Identify which cell holds the provided text, then report its (x, y) central coordinate. 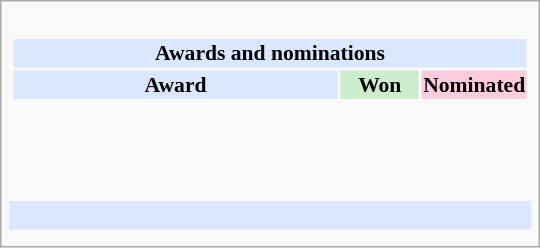
Awards and nominations (270, 53)
Won (380, 84)
Award (175, 84)
Nominated (474, 84)
Awards and nominations Award Won Nominated (270, 104)
